Find where the given text appears and provide that cell's center as (X, Y) coordinate. 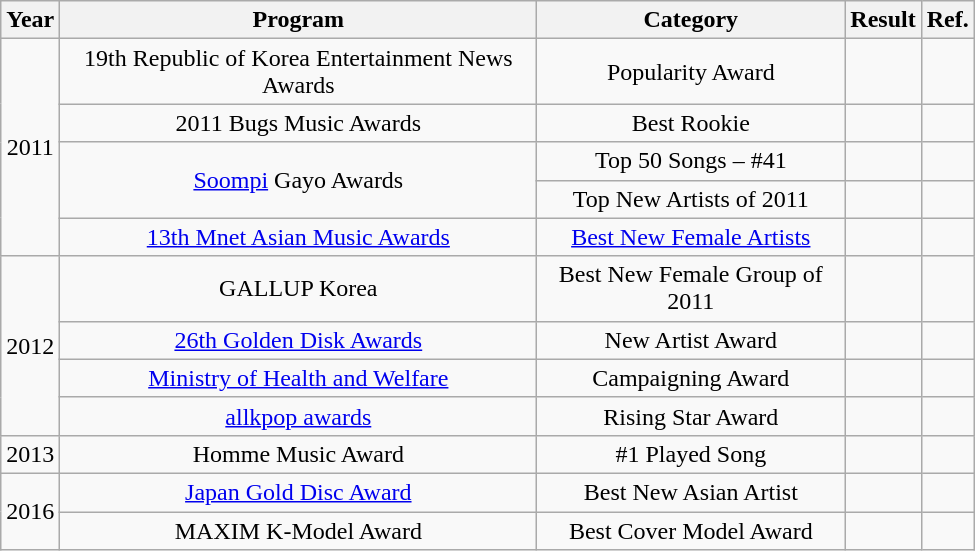
Top New Artists of 2011 (691, 199)
Best New Asian Artist (691, 492)
2016 (30, 511)
26th Golden Disk Awards (298, 340)
Top 50 Songs – #41 (691, 161)
Japan Gold Disc Award (298, 492)
2011 (30, 148)
Rising Star Award (691, 416)
Year (30, 20)
2012 (30, 346)
Ministry of Health and Welfare (298, 378)
GALLUP Korea (298, 288)
13th Mnet Asian Music Awards (298, 237)
Popularity Award (691, 72)
Ref. (948, 20)
#1 Played Song (691, 454)
Best Cover Model Award (691, 531)
2013 (30, 454)
New Artist Award (691, 340)
MAXIM K-Model Award (298, 531)
Soompi Gayo Awards (298, 180)
Campaigning Award (691, 378)
19th Republic of Korea Entertainment News Awards (298, 72)
Best New Female Group of 2011 (691, 288)
Best Rookie (691, 123)
2011 Bugs Music Awards (298, 123)
allkpop awards (298, 416)
Result (883, 20)
Category (691, 20)
Best New Female Artists (691, 237)
Program (298, 20)
Homme Music Award (298, 454)
